Scan for the cell matching the given text and deliver its [X, Y] coordinate at center. 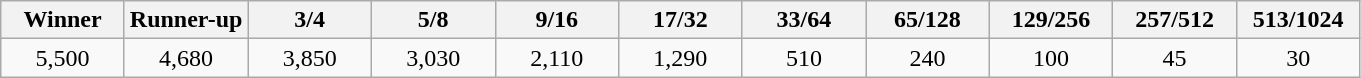
513/1024 [1298, 20]
9/16 [557, 20]
33/64 [804, 20]
45 [1175, 58]
100 [1051, 58]
510 [804, 58]
129/256 [1051, 20]
1,290 [681, 58]
3/4 [310, 20]
3,850 [310, 58]
4,680 [186, 58]
2,110 [557, 58]
30 [1298, 58]
65/128 [928, 20]
Runner-up [186, 20]
240 [928, 58]
Winner [63, 20]
257/512 [1175, 20]
5,500 [63, 58]
17/32 [681, 20]
5/8 [433, 20]
3,030 [433, 58]
